Extract the [X, Y] coordinate from the center of the cell holding the provided text.  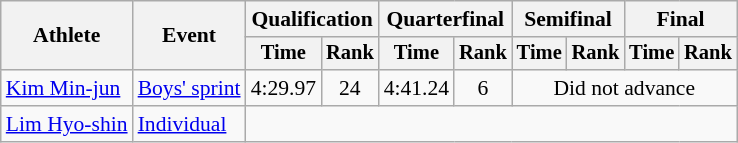
6 [483, 88]
4:29.97 [284, 88]
Kim Min-jun [67, 88]
Final [680, 19]
Semifinal [568, 19]
Quarterfinal [446, 19]
Boys' sprint [190, 88]
Individual [190, 124]
24 [350, 88]
Event [190, 36]
Lim Hyo-shin [67, 124]
Qualification [312, 19]
Athlete [67, 36]
Did not advance [624, 88]
4:41.24 [416, 88]
